Capture the cell that displays the provided text and extract its [x, y] central coordinate. 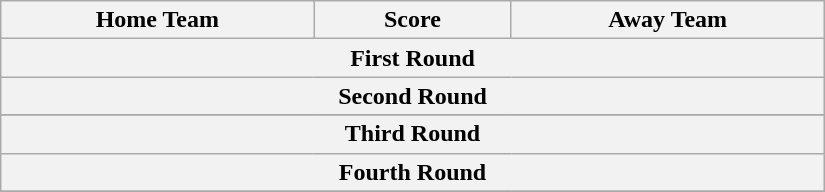
Fourth Round [413, 172]
First Round [413, 58]
Second Round [413, 96]
Third Round [413, 134]
Score [412, 20]
Home Team [158, 20]
Away Team [668, 20]
